Scan for the cell matching the given text and deliver its [x, y] coordinate at center. 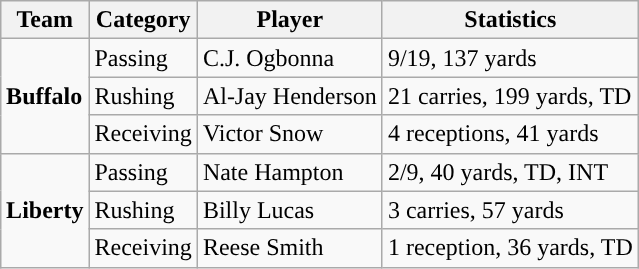
Team [45, 20]
Category [143, 20]
Liberty [45, 210]
Player [290, 20]
Nate Hampton [290, 172]
Reese Smith [290, 248]
2/9, 40 yards, TD, INT [510, 172]
3 carries, 57 yards [510, 210]
9/19, 137 yards [510, 58]
Buffalo [45, 96]
Victor Snow [290, 134]
1 reception, 36 yards, TD [510, 248]
Al-Jay Henderson [290, 96]
Billy Lucas [290, 210]
C.J. Ogbonna [290, 58]
4 receptions, 41 yards [510, 134]
Statistics [510, 20]
21 carries, 199 yards, TD [510, 96]
